Pinpoint the cell where the given text exists, returning its [X, Y] midpoint coordinate. 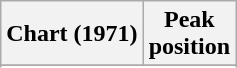
Chart (1971) [72, 34]
Peak position [189, 34]
